Identify which cell holds the provided text, then report its (X, Y) central coordinate. 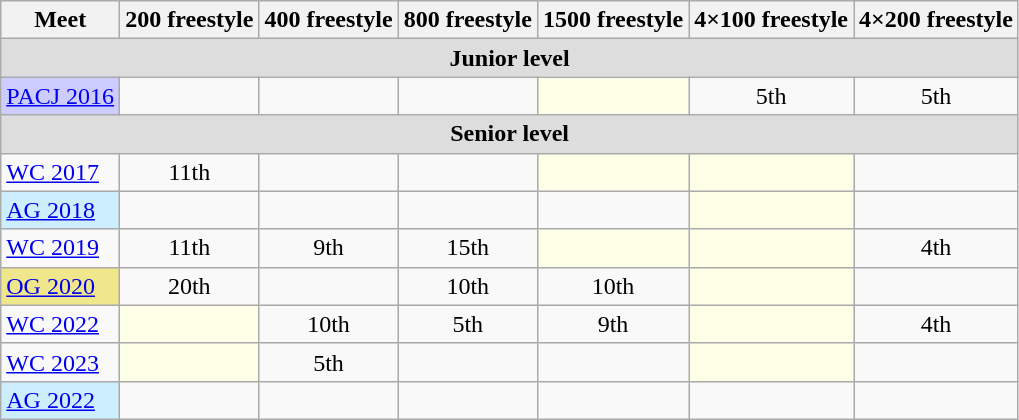
AG 2022 (60, 400)
Junior level (510, 58)
4×100 freestyle (772, 20)
400 freestyle (328, 20)
4×200 freestyle (936, 20)
200 freestyle (190, 20)
Senior level (510, 134)
WC 2022 (60, 324)
OG 2020 (60, 286)
1500 freestyle (612, 20)
WC 2023 (60, 362)
AG 2018 (60, 210)
20th (190, 286)
Meet (60, 20)
PACJ 2016 (60, 96)
WC 2017 (60, 172)
WC 2019 (60, 248)
800 freestyle (468, 20)
15th (468, 248)
